Locate the cell with the specified text and output its (X, Y) center coordinate. 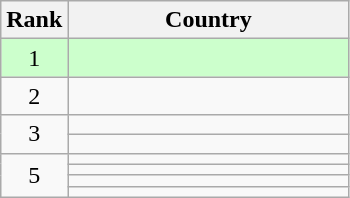
2 (34, 96)
5 (34, 175)
Rank (34, 20)
3 (34, 134)
Country (208, 20)
1 (34, 58)
